Determine the (X, Y) coordinate at the center of the cell enclosing the given text.  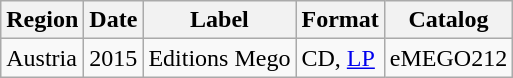
Date (114, 20)
2015 (114, 58)
Catalog (448, 20)
Editions Mego (220, 58)
Region (42, 20)
eMEGO212 (448, 58)
Austria (42, 58)
CD, LP (340, 58)
Format (340, 20)
Label (220, 20)
